Return the (x, y) coordinate for the center point of the cell that contains the specified text.  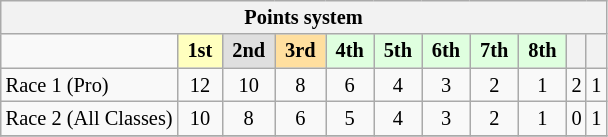
0 (577, 118)
12 (200, 85)
1st (200, 51)
Points system (304, 17)
5th (398, 51)
5 (350, 118)
8th (542, 51)
Race 2 (All Classes) (90, 118)
6th (446, 51)
2nd (248, 51)
Race 1 (Pro) (90, 85)
4th (350, 51)
7th (494, 51)
3rd (300, 51)
